Search for the cell housing the specified text and yield its [x, y] center coordinate. 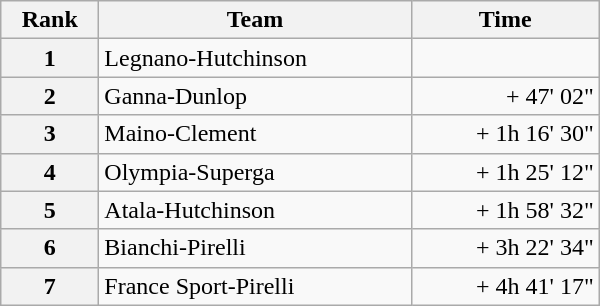
Atala-Hutchinson [255, 210]
Bianchi-Pirelli [255, 248]
+ 47' 02" [505, 96]
France Sport-Pirelli [255, 286]
+ 3h 22' 34" [505, 248]
+ 4h 41' 17" [505, 286]
2 [50, 96]
Legnano-Hutchinson [255, 58]
5 [50, 210]
Rank [50, 20]
1 [50, 58]
3 [50, 134]
4 [50, 172]
+ 1h 58' 32" [505, 210]
Time [505, 20]
Ganna-Dunlop [255, 96]
+ 1h 25' 12" [505, 172]
7 [50, 286]
Team [255, 20]
+ 1h 16' 30" [505, 134]
6 [50, 248]
Maino-Clement [255, 134]
Olympia-Superga [255, 172]
